Capture the cell that displays the provided text and extract its [x, y] central coordinate. 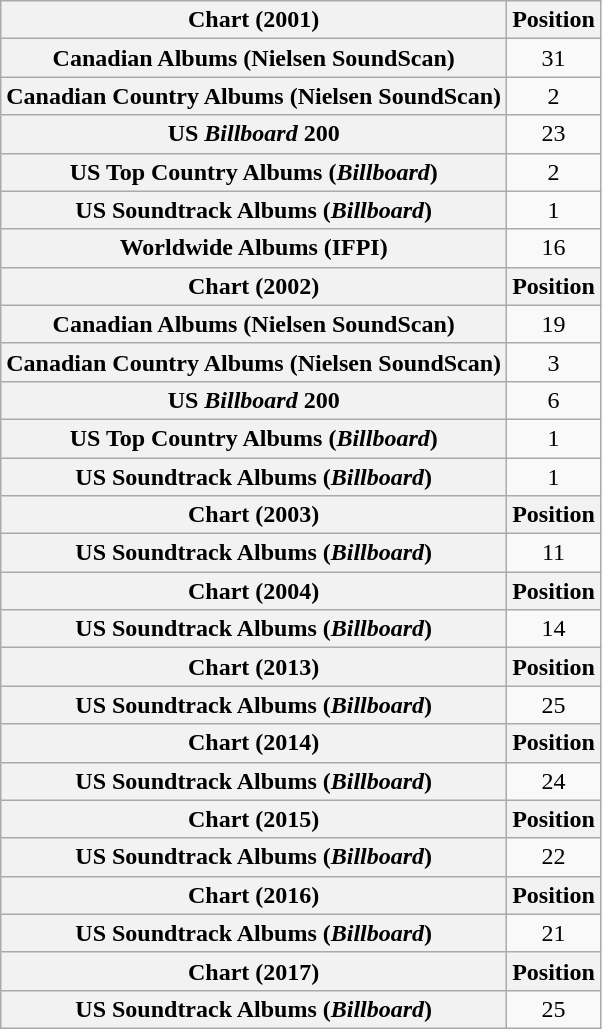
Worldwide Albums (IFPI) [254, 248]
23 [554, 134]
Chart (2014) [254, 743]
31 [554, 58]
Chart (2016) [254, 895]
Chart (2003) [254, 515]
Chart (2015) [254, 819]
16 [554, 248]
21 [554, 933]
Chart (2004) [254, 591]
22 [554, 857]
24 [554, 781]
3 [554, 362]
14 [554, 629]
Chart (2013) [254, 667]
Chart (2002) [254, 286]
6 [554, 400]
11 [554, 553]
Chart (2017) [254, 971]
Chart (2001) [254, 20]
19 [554, 324]
